Return the [x, y] coordinate for the center point of the cell that contains the specified text.  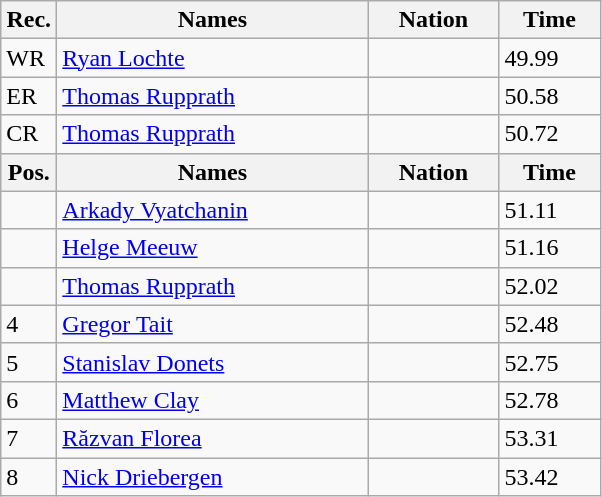
52.02 [550, 286]
52.75 [550, 362]
53.42 [550, 477]
5 [29, 362]
4 [29, 324]
Pos. [29, 172]
6 [29, 400]
53.31 [550, 438]
ER [29, 96]
7 [29, 438]
52.48 [550, 324]
50.72 [550, 134]
Nick Driebergen [212, 477]
Rec. [29, 20]
51.11 [550, 210]
Stanislav Donets [212, 362]
CR [29, 134]
51.16 [550, 248]
Helge Meeuw [212, 248]
Gregor Tait [212, 324]
52.78 [550, 400]
Arkady Vyatchanin [212, 210]
Răzvan Florea [212, 438]
WR [29, 58]
8 [29, 477]
Ryan Lochte [212, 58]
50.58 [550, 96]
Matthew Clay [212, 400]
49.99 [550, 58]
